Return the (X, Y) coordinate for the center point of the cell that contains the specified text.  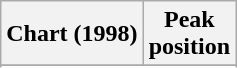
Peak position (189, 34)
Chart (1998) (72, 34)
